Output the [X, Y] coordinate of the center of the cell containing the given text.  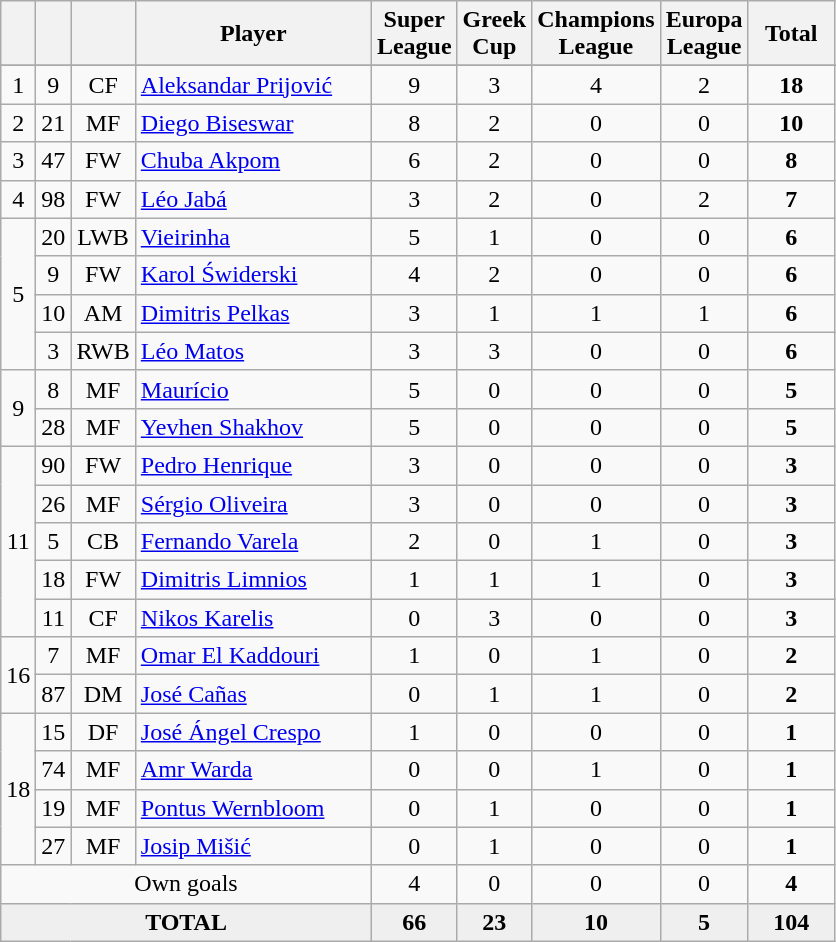
José Cañas [253, 694]
90 [54, 465]
Pedro Henrique [253, 465]
20 [54, 237]
Greek Cup [494, 34]
Chuba Akpom [253, 161]
DM [103, 694]
74 [54, 770]
23 [494, 922]
TOTAL [186, 922]
Super League [414, 34]
CB [103, 542]
DF [103, 732]
66 [414, 922]
Own goals [186, 884]
Dimitris Pelkas [253, 313]
Total [791, 34]
28 [54, 427]
José Ángel Crespo [253, 732]
Maurício [253, 389]
Champions League [596, 34]
LWB [103, 237]
15 [54, 732]
Nikos Karelis [253, 618]
26 [54, 503]
Vieirinha [253, 237]
47 [54, 161]
Léo Matos [253, 351]
Amr Warda [253, 770]
19 [54, 808]
Europa League [704, 34]
Diego Biseswar [253, 123]
87 [54, 694]
16 [18, 675]
Dimitris Limnios [253, 580]
98 [54, 199]
Léo Jabá [253, 199]
Player [253, 34]
Josip Mišić [253, 846]
Fernando Varela [253, 542]
Karol Świderski [253, 275]
Aleksandar Prijović [253, 85]
Omar El Kaddouri [253, 656]
21 [54, 123]
27 [54, 846]
Yevhen Shakhov [253, 427]
Sérgio Oliveira [253, 503]
104 [791, 922]
RWB [103, 351]
Pontus Wernbloom [253, 808]
AM [103, 313]
